Search for the cell housing the specified text and yield its (x, y) center coordinate. 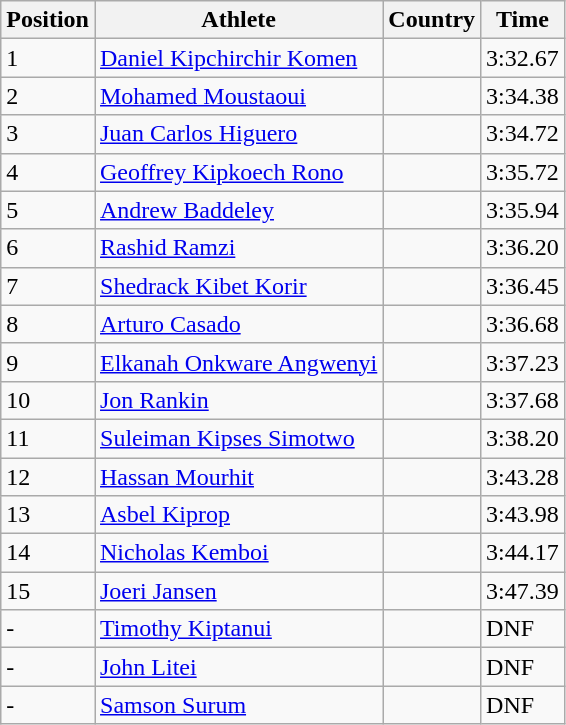
Jon Rankin (238, 400)
6 (48, 248)
Juan Carlos Higuero (238, 134)
7 (48, 286)
Arturo Casado (238, 324)
Joeri Jansen (238, 591)
Elkanah Onkware Angwenyi (238, 362)
4 (48, 172)
1 (48, 58)
Country (432, 20)
3:38.20 (523, 438)
Asbel Kiprop (238, 515)
3:34.72 (523, 134)
3:43.28 (523, 477)
9 (48, 362)
3:36.45 (523, 286)
3:32.67 (523, 58)
3:35.94 (523, 210)
3:36.20 (523, 248)
10 (48, 400)
Nicholas Kemboi (238, 553)
Hassan Mourhit (238, 477)
Shedrack Kibet Korir (238, 286)
Position (48, 20)
11 (48, 438)
Daniel Kipchirchir Komen (238, 58)
John Litei (238, 667)
2 (48, 96)
3:47.39 (523, 591)
Timothy Kiptanui (238, 629)
Suleiman Kipses Simotwo (238, 438)
3:34.38 (523, 96)
8 (48, 324)
Andrew Baddeley (238, 210)
Rashid Ramzi (238, 248)
3:44.17 (523, 553)
Time (523, 20)
5 (48, 210)
Samson Surum (238, 705)
3 (48, 134)
Mohamed Moustaoui (238, 96)
3:36.68 (523, 324)
13 (48, 515)
3:37.23 (523, 362)
Geoffrey Kipkoech Rono (238, 172)
12 (48, 477)
3:43.98 (523, 515)
14 (48, 553)
Athlete (238, 20)
3:35.72 (523, 172)
3:37.68 (523, 400)
15 (48, 591)
